For the text-containing cell, return its midpoint in (X, Y) coordinate format. 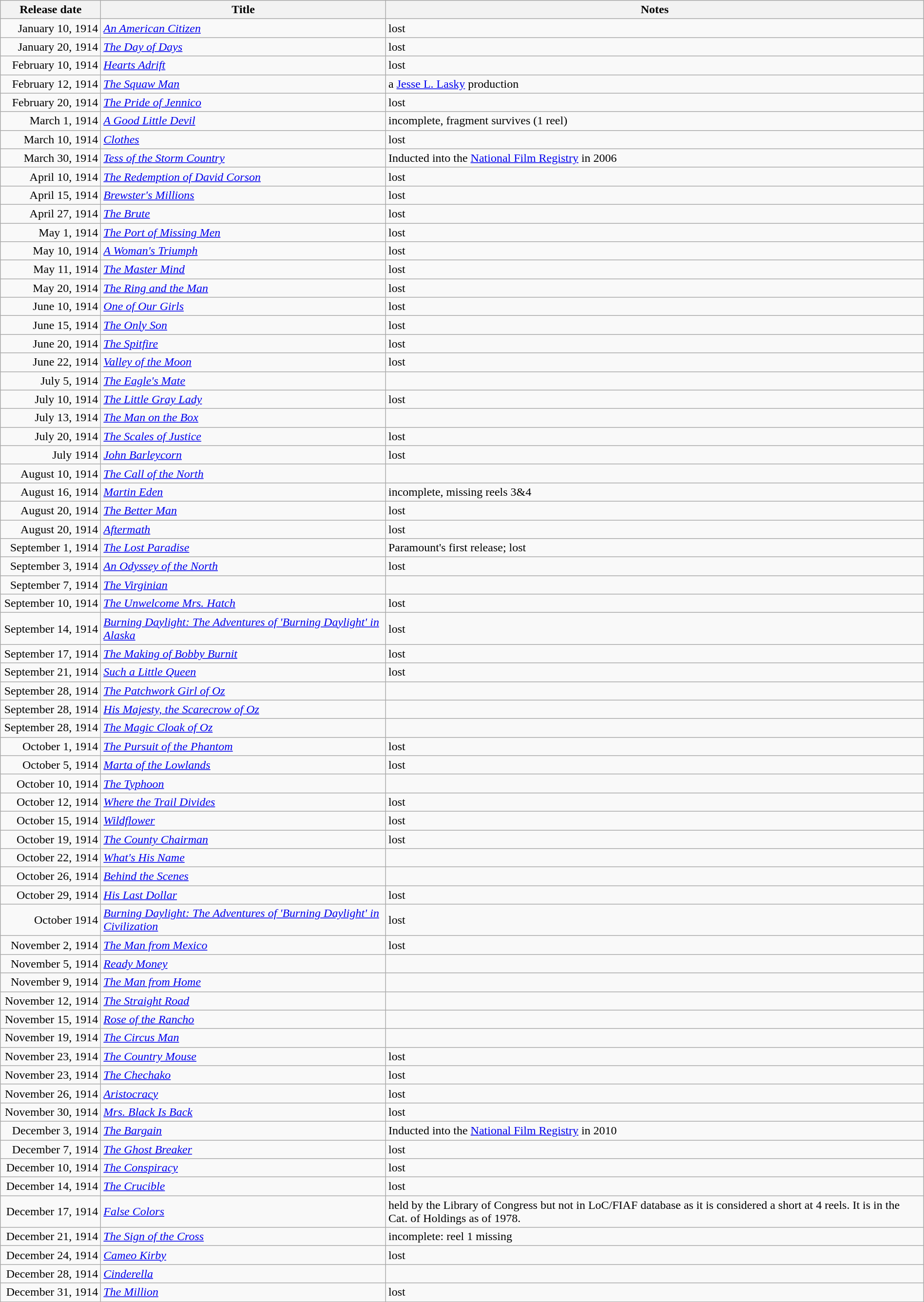
September 10, 1914 (51, 603)
The Brute (244, 214)
July 20, 1914 (51, 436)
May 1, 1914 (51, 233)
The Ring and the Man (244, 288)
September 7, 1914 (51, 585)
The Master Mind (244, 270)
Hearts Adrift (244, 65)
The Better Man (244, 510)
October 1, 1914 (51, 746)
Inducted into the National Film Registry in 2010 (654, 1130)
May 11, 1914 (51, 270)
The Bargain (244, 1130)
December 10, 1914 (51, 1168)
January 20, 1914 (51, 47)
August 10, 1914 (51, 473)
April 10, 1914 (51, 176)
The Virginian (244, 585)
Where the Trail Divides (244, 802)
October 22, 1914 (51, 858)
What's His Name (244, 858)
The Scales of Justice (244, 436)
Wildflower (244, 820)
June 15, 1914 (51, 325)
January 10, 1914 (51, 28)
The Call of the North (244, 473)
incomplete: reel 1 missing (654, 1237)
September 17, 1914 (51, 654)
The Chechako (244, 1075)
May 10, 1914 (51, 251)
John Barleycorn (244, 455)
Behind the Scenes (244, 876)
The Only Son (244, 325)
His Majesty, the Scarecrow of Oz (244, 709)
September 14, 1914 (51, 629)
The Lost Paradise (244, 548)
Burning Daylight: The Adventures of 'Burning Daylight' in Civilization (244, 920)
December 7, 1914 (51, 1149)
December 14, 1914 (51, 1186)
Clothes (244, 139)
The Circus Man (244, 1038)
November 2, 1914 (51, 945)
The Man from Home (244, 982)
March 10, 1914 (51, 139)
May 20, 1914 (51, 288)
November 5, 1914 (51, 964)
Paramount's first release; lost (654, 548)
Rose of the Rancho (244, 1019)
False Colors (244, 1212)
The Straight Road (244, 1001)
November 26, 1914 (51, 1093)
Title (244, 10)
October 15, 1914 (51, 820)
October 1914 (51, 920)
The Magic Cloak of Oz (244, 728)
The Typhoon (244, 783)
November 19, 1914 (51, 1038)
September 1, 1914 (51, 548)
Tess of the Storm Country (244, 158)
The Man on the Box (244, 418)
July 10, 1914 (51, 399)
Cinderella (244, 1274)
The Sign of the Cross (244, 1237)
July 13, 1914 (51, 418)
February 10, 1914 (51, 65)
February 20, 1914 (51, 102)
April 27, 1914 (51, 214)
October 19, 1914 (51, 839)
November 9, 1914 (51, 982)
Aristocracy (244, 1093)
Notes (654, 10)
The Million (244, 1292)
The County Chairman (244, 839)
Marta of the Lowlands (244, 765)
incomplete, fragment survives (1 reel) (654, 121)
An Odyssey of the North (244, 566)
a Jesse L. Lasky production (654, 84)
March 30, 1914 (51, 158)
Brewster's Millions (244, 195)
The Port of Missing Men (244, 233)
The Crucible (244, 1186)
December 21, 1914 (51, 1237)
December 24, 1914 (51, 1255)
October 5, 1914 (51, 765)
December 17, 1914 (51, 1212)
April 15, 1914 (51, 195)
July 5, 1914 (51, 381)
incomplete, missing reels 3&4 (654, 492)
October 26, 1914 (51, 876)
Inducted into the National Film Registry in 2006 (654, 158)
March 1, 1914 (51, 121)
The Patchwork Girl of Oz (244, 691)
held by the Library of Congress but not in LoC/FIAF database as it is considered a short at 4 reels. It is in the Cat. of Holdings as of 1978. (654, 1212)
November 30, 1914 (51, 1112)
September 21, 1914 (51, 672)
The Little Gray Lady (244, 399)
December 31, 1914 (51, 1292)
Cameo Kirby (244, 1255)
June 10, 1914 (51, 307)
December 3, 1914 (51, 1130)
The Conspiracy (244, 1168)
The Man from Mexico (244, 945)
The Squaw Man (244, 84)
The Pursuit of the Phantom (244, 746)
August 16, 1914 (51, 492)
The Eagle's Mate (244, 381)
The Pride of Jennico (244, 102)
Valley of the Moon (244, 362)
February 12, 1914 (51, 84)
November 12, 1914 (51, 1001)
October 12, 1914 (51, 802)
His Last Dollar (244, 895)
The Spitfire (244, 344)
The Redemption of David Corson (244, 176)
The Making of Bobby Burnit (244, 654)
A Good Little Devil (244, 121)
A Woman's Triumph (244, 251)
Aftermath (244, 529)
The Unwelcome Mrs. Hatch (244, 603)
November 15, 1914 (51, 1019)
Release date (51, 10)
Mrs. Black Is Back (244, 1112)
Such a Little Queen (244, 672)
An American Citizen (244, 28)
September 3, 1914 (51, 566)
The Country Mouse (244, 1056)
October 29, 1914 (51, 895)
December 28, 1914 (51, 1274)
June 20, 1914 (51, 344)
Ready Money (244, 964)
July 1914 (51, 455)
The Ghost Breaker (244, 1149)
One of Our Girls (244, 307)
The Day of Days (244, 47)
Burning Daylight: The Adventures of 'Burning Daylight' in Alaska (244, 629)
Martin Eden (244, 492)
June 22, 1914 (51, 362)
October 10, 1914 (51, 783)
